Return [x, y] of the center of cell containing provided text 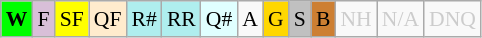
NH [356, 19]
W [17, 19]
RR [182, 19]
B [324, 19]
G [276, 19]
R# [144, 19]
Q# [220, 19]
QF [108, 19]
N/A [400, 19]
F [43, 19]
DNQ [452, 19]
S [300, 19]
A [250, 19]
SF [72, 19]
